Scan for the cell matching the given text and deliver its (x, y) coordinate at center. 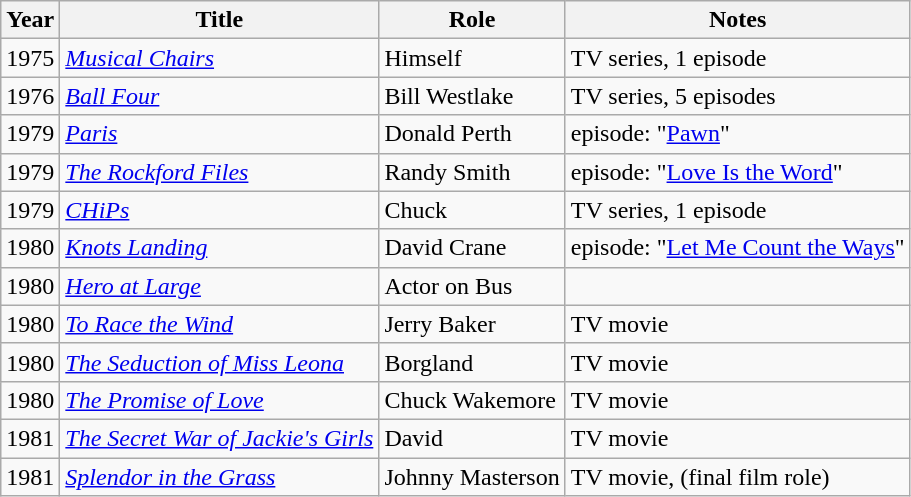
David Crane (472, 248)
Bill Westlake (472, 96)
episode: "Love Is the Word" (738, 172)
Knots Landing (220, 248)
1976 (30, 96)
TV movie, (final film role) (738, 477)
TV series, 5 episodes (738, 96)
The Rockford Files (220, 172)
The Secret War of Jackie's Girls (220, 438)
Himself (472, 58)
Donald Perth (472, 134)
Role (472, 20)
Title (220, 20)
To Race the Wind (220, 324)
Musical Chairs (220, 58)
Johnny Masterson (472, 477)
Chuck Wakemore (472, 400)
Chuck (472, 210)
Paris (220, 134)
Hero at Large (220, 286)
1975 (30, 58)
Year (30, 20)
The Seduction of Miss Leona (220, 362)
The Promise of Love (220, 400)
CHiPs (220, 210)
Borgland (472, 362)
David (472, 438)
Jerry Baker (472, 324)
Ball Four (220, 96)
Randy Smith (472, 172)
Actor on Bus (472, 286)
Notes (738, 20)
Splendor in the Grass (220, 477)
episode: "Pawn" (738, 134)
episode: "Let Me Count the Ways" (738, 248)
